Search for the cell housing the specified text and yield its [x, y] center coordinate. 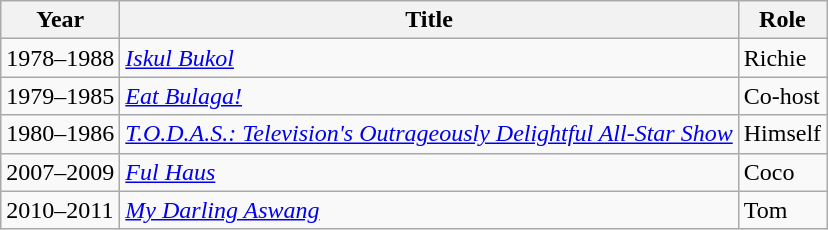
Year [60, 20]
Role [782, 20]
T.O.D.A.S.: Television's Outrageously Delightful All-Star Show [429, 134]
Richie [782, 58]
2010–2011 [60, 210]
Co-host [782, 96]
Ful Haus [429, 172]
1978–1988 [60, 58]
Coco [782, 172]
Title [429, 20]
Himself [782, 134]
Eat Bulaga! [429, 96]
1980–1986 [60, 134]
Iskul Bukol [429, 58]
My Darling Aswang [429, 210]
Tom [782, 210]
2007–2009 [60, 172]
1979–1985 [60, 96]
